Locate the cell with the specified text and output its (x, y) center coordinate. 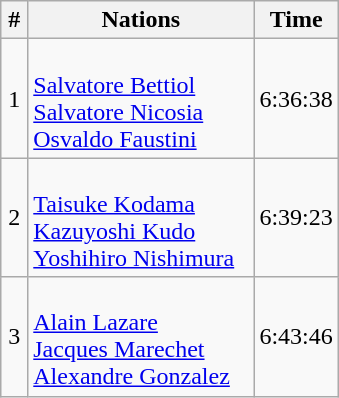
Time (296, 20)
2 (14, 218)
# (14, 20)
Salvatore BettiolSalvatore NicosiaOsvaldo Faustini (141, 98)
6:36:38 (296, 98)
Nations (141, 20)
Taisuke KodamaKazuyoshi KudoYoshihiro Nishimura (141, 218)
Alain LazareJacques MarechetAlexandre Gonzalez (141, 336)
3 (14, 336)
1 (14, 98)
6:39:23 (296, 218)
6:43:46 (296, 336)
